Capture the cell that displays the provided text and extract its [X, Y] central coordinate. 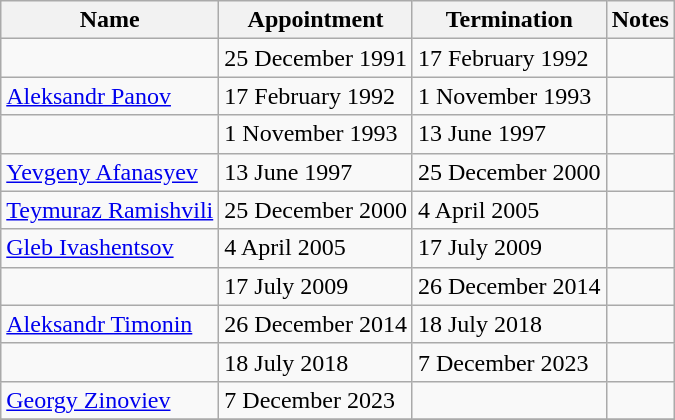
Aleksandr Timonin [110, 324]
Yevgeny Afanasyev [110, 172]
Termination [509, 20]
Appointment [316, 20]
Notes [640, 20]
Teymuraz Ramishvili [110, 210]
Gleb Ivashentsov [110, 248]
Aleksandr Panov [110, 96]
Name [110, 20]
Georgy Zinoviev [110, 400]
25 December 1991 [316, 58]
